Locate the cell with the specified text and output its [X, Y] center coordinate. 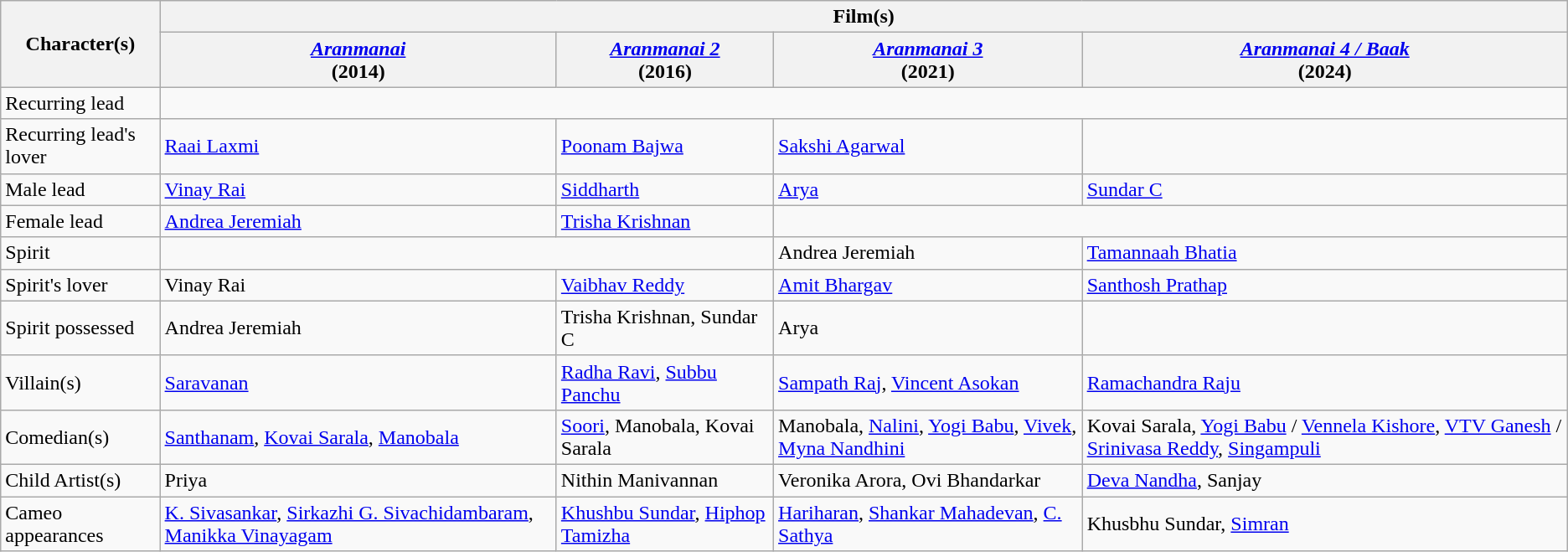
Aranmanai (2014) [358, 60]
Siddharth [665, 189]
Soori, Manobala, Kovai Sarala [665, 437]
Cameo appearances [80, 523]
Manobala, Nalini, Yogi Babu, Vivek, Myna Nandhini [928, 437]
Khushbu Sundar, Hiphop Tamizha [665, 523]
Spirit [80, 253]
Radha Ravi, Subbu Panchu [665, 382]
Trisha Krishnan, Sundar C [665, 328]
Aranmanai 4 / Baak (2024) [1325, 60]
Hariharan, Shankar Mahadevan, C. Sathya [928, 523]
Poonam Bajwa [665, 146]
Spirit possessed [80, 328]
Sampath Raj, Vincent Asokan [928, 382]
Nithin Manivannan [665, 480]
Santhosh Prathap [1325, 285]
Raai Laxmi [358, 146]
Trisha Krishnan [665, 221]
Film(s) [864, 17]
Priya [358, 480]
Child Artist(s) [80, 480]
K. Sivasankar, Sirkazhi G. Sivachidambaram, Manikka Vinayagam [358, 523]
Male lead [80, 189]
Tamannaah Bhatia [1325, 253]
Amit Bhargav [928, 285]
Sundar C [1325, 189]
Character(s) [80, 44]
Spirit's lover [80, 285]
Recurring lead's lover [80, 146]
Veronika Arora, Ovi Bhandarkar [928, 480]
Female lead [80, 221]
Santhanam, Kovai Sarala, Manobala [358, 437]
Ramachandra Raju [1325, 382]
Khusbhu Sundar, Simran [1325, 523]
Villain(s) [80, 382]
Recurring lead [80, 103]
Comedian(s) [80, 437]
Kovai Sarala, Yogi Babu / Vennela Kishore, VTV Ganesh / Srinivasa Reddy, Singampuli [1325, 437]
Aranmanai 3(2021) [928, 60]
Deva Nandha, Sanjay [1325, 480]
Saravanan [358, 382]
Sakshi Agarwal [928, 146]
Aranmanai 2 (2016) [665, 60]
Vaibhav Reddy [665, 285]
